Detect which cell encompasses the target text, then output its (X, Y) center coordinate. 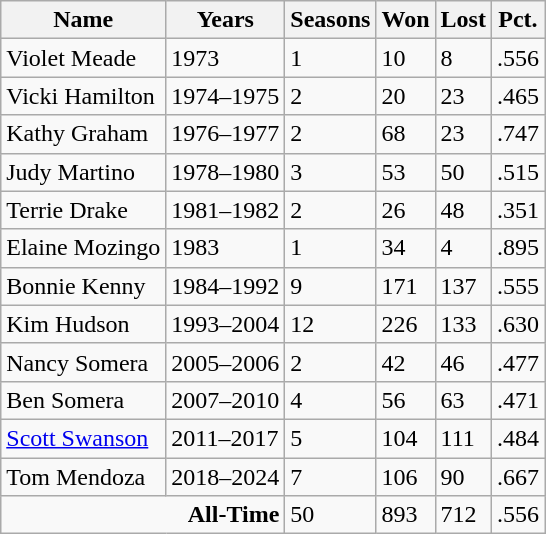
1993–2004 (226, 324)
137 (463, 286)
104 (406, 438)
.747 (518, 134)
.895 (518, 248)
46 (463, 362)
1973 (226, 58)
171 (406, 286)
56 (406, 400)
26 (406, 210)
.515 (518, 172)
1981–1982 (226, 210)
2011–2017 (226, 438)
42 (406, 362)
2018–2024 (226, 477)
20 (406, 96)
.471 (518, 400)
2005–2006 (226, 362)
Nancy Somera (84, 362)
.484 (518, 438)
Ben Somera (84, 400)
133 (463, 324)
226 (406, 324)
.630 (518, 324)
3 (330, 172)
Lost (463, 20)
1983 (226, 248)
Tom Mendoza (84, 477)
Scott Swanson (84, 438)
.667 (518, 477)
2007–2010 (226, 400)
9 (330, 286)
34 (406, 248)
Terrie Drake (84, 210)
.477 (518, 362)
53 (406, 172)
12 (330, 324)
Bonnie Kenny (84, 286)
Seasons (330, 20)
68 (406, 134)
712 (463, 515)
Violet Meade (84, 58)
Name (84, 20)
Elaine Mozingo (84, 248)
90 (463, 477)
63 (463, 400)
10 (406, 58)
7 (330, 477)
Judy Martino (84, 172)
All-Time (143, 515)
106 (406, 477)
Won (406, 20)
8 (463, 58)
Kathy Graham (84, 134)
893 (406, 515)
1978–1980 (226, 172)
1984–1992 (226, 286)
Kim Hudson (84, 324)
5 (330, 438)
.351 (518, 210)
1976–1977 (226, 134)
111 (463, 438)
Vicki Hamilton (84, 96)
.555 (518, 286)
Years (226, 20)
1974–1975 (226, 96)
Pct. (518, 20)
.465 (518, 96)
48 (463, 210)
